Return the (X, Y) coordinate for the center point of the cell that contains the specified text.  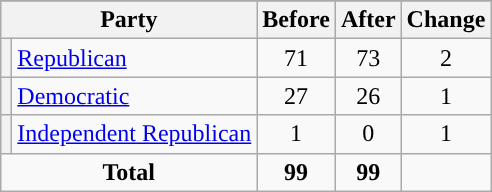
Independent Republican (134, 134)
Before (296, 20)
Change (446, 20)
Party (129, 20)
0 (368, 134)
2 (446, 58)
71 (296, 58)
Republican (134, 58)
After (368, 20)
27 (296, 96)
Total (129, 172)
26 (368, 96)
Democratic (134, 96)
73 (368, 58)
